Provide the [X, Y] coordinate of the cell's center where the given text is located.  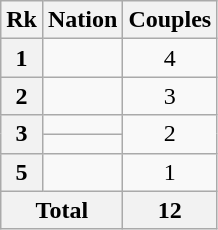
Rk [22, 20]
5 [22, 172]
Couples [170, 20]
12 [170, 210]
4 [170, 58]
Nation [82, 20]
Total [62, 210]
